Pinpoint the cell where the given text exists, returning its [X, Y] midpoint coordinate. 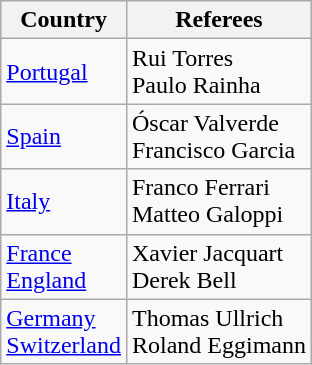
Spain [64, 136]
Rui Torres Paulo Rainha [218, 72]
Óscar Valverde Francisco Garcia [218, 136]
France England [64, 266]
Country [64, 20]
Italy [64, 202]
Germany Switzerland [64, 332]
Referees [218, 20]
Portugal [64, 72]
Franco Ferrari Matteo Galoppi [218, 202]
Xavier Jacquart Derek Bell [218, 266]
Thomas Ullrich Roland Eggimann [218, 332]
